Provide the (x, y) coordinate of the cell's center where the given text is located.  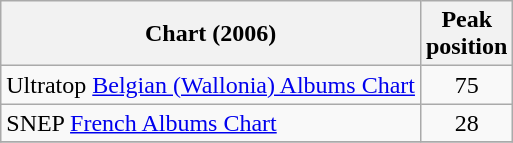
Chart (2006) (211, 34)
28 (466, 123)
SNEP French Albums Chart (211, 123)
Peakposition (466, 34)
75 (466, 85)
Ultratop Belgian (Wallonia) Albums Chart (211, 85)
